Pinpoint the cell where the given text exists, returning its [X, Y] midpoint coordinate. 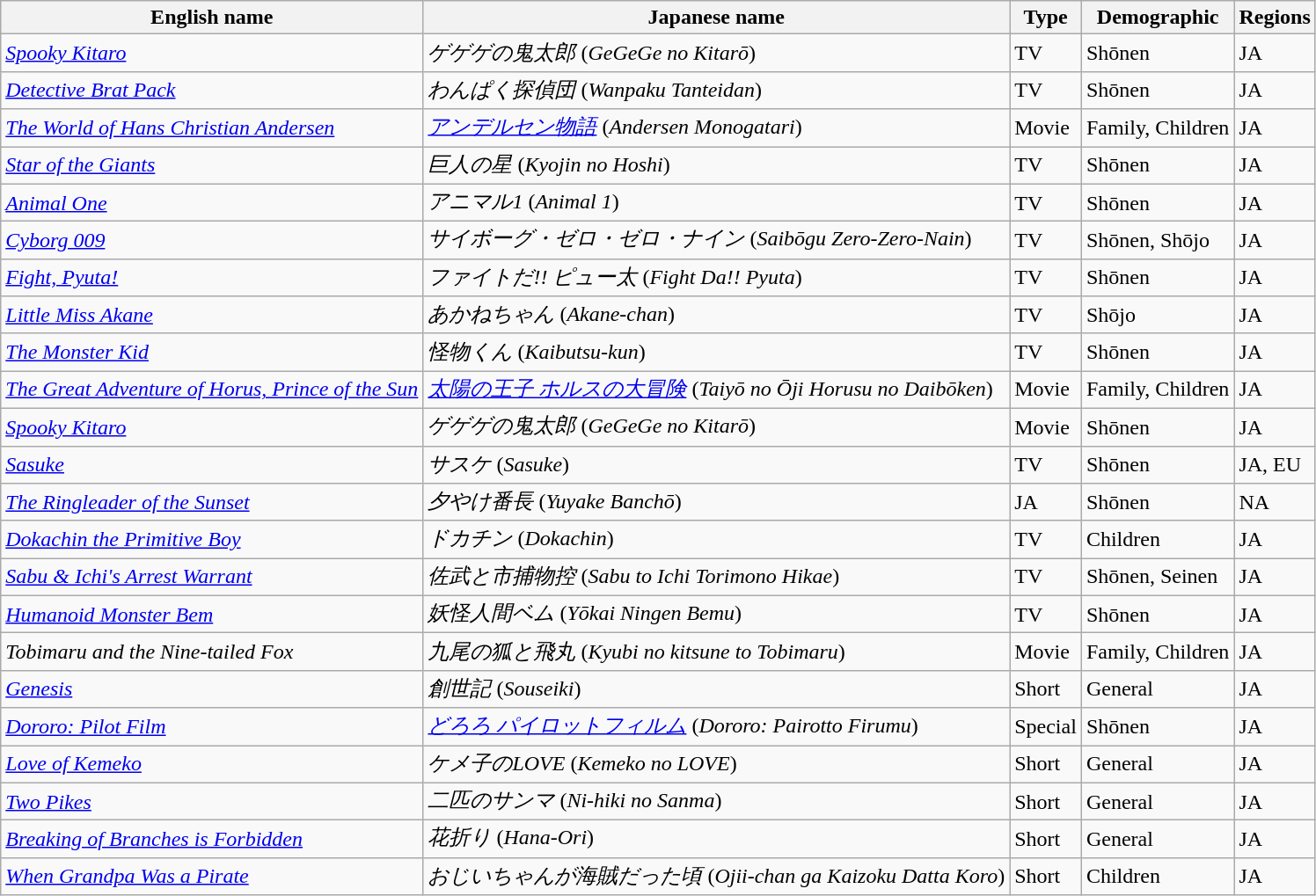
NA [1275, 503]
Animal One [212, 202]
Cyborg 009 [212, 241]
Demographic [1158, 18]
Japanese name [716, 18]
Little Miss Akane [212, 315]
花折り (Hana-Ori) [716, 839]
夕やけ番長 (Yuyake Banchō) [716, 503]
ファイトだ!! ピュー太 (Fight Da!! Pyuta) [716, 278]
Dororo: Pilot Film [212, 726]
The Monster Kid [212, 352]
サスケ (Sasuke) [716, 464]
Humanoid Monster Bem [212, 614]
The Ringleader of the Sunset [212, 503]
Breaking of Branches is Forbidden [212, 839]
Sabu & Ichi's Arrest Warrant [212, 577]
English name [212, 18]
Shōnen, Shōjo [1158, 241]
JA, EU [1275, 464]
Detective Brat Pack [212, 90]
怪物くん (Kaibutsu-kun) [716, 352]
サイボーグ・ゼロ・ゼロ・ナイン (Saibōgu Zero-Zero-Nain) [716, 241]
二匹のサンマ (Ni-hiki no Sanma) [716, 802]
九尾の狐と飛丸 (Kyubi no kitsune to Tobimaru) [716, 652]
太陽の王子 ホルスの大冒険 (Taiyō no Ōji Horusu no Daibōken) [716, 390]
Two Pikes [212, 802]
Shōjo [1158, 315]
Sasuke [212, 464]
Shōnen, Seinen [1158, 577]
The World of Hans Christian Andersen [212, 128]
創世記 (Souseiki) [716, 689]
Tobimaru and the Nine-tailed Fox [212, 652]
あかねちゃん (Akane-chan) [716, 315]
Star of the Giants [212, 165]
Special [1046, 726]
アンデルセン物語 (Andersen Monogatari) [716, 128]
ドカチン (Dokachin) [716, 540]
おじいちゃんが海賊だった頃 (Ojii-chan ga Kaizoku Datta Koro) [716, 876]
わんぱく探偵団 (Wanpaku Tanteidan) [716, 90]
Dokachin the Primitive Boy [212, 540]
巨人の星 (Kyojin no Hoshi) [716, 165]
Fight, Pyuta! [212, 278]
ケメ子のLOVE (Kemeko no LOVE) [716, 765]
妖怪人間ベム (Yōkai Ningen Bemu) [716, 614]
佐武と市捕物控 (Sabu to Ichi Torimono Hikae) [716, 577]
The Great Adventure of Horus, Prince of the Sun [212, 390]
Type [1046, 18]
アニマル1 (Animal 1) [716, 202]
Love of Kemeko [212, 765]
Regions [1275, 18]
Genesis [212, 689]
When Grandpa Was a Pirate [212, 876]
どろろ パイロットフィルム (Dororo: Pairotto Firumu) [716, 726]
